Locate the cell with the specified text and output its [x, y] center coordinate. 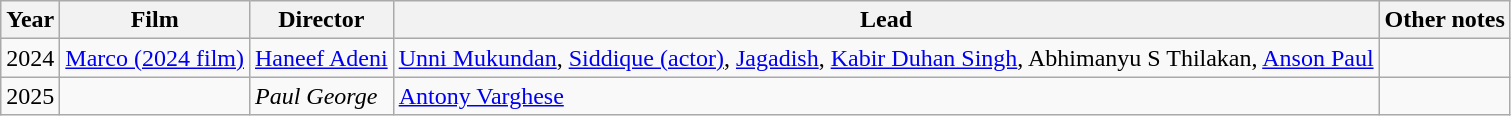
Film [155, 20]
Other notes [1444, 20]
2025 [30, 96]
Year [30, 20]
Director [321, 20]
2024 [30, 58]
Haneef Adeni [321, 58]
Marco (2024 film) [155, 58]
Antony Varghese [886, 96]
Unni Mukundan, Siddique (actor), Jagadish, Kabir Duhan Singh, Abhimanyu S Thilakan, Anson Paul [886, 58]
Paul George [321, 96]
Lead [886, 20]
